Search for the cell housing the specified text and yield its [X, Y] center coordinate. 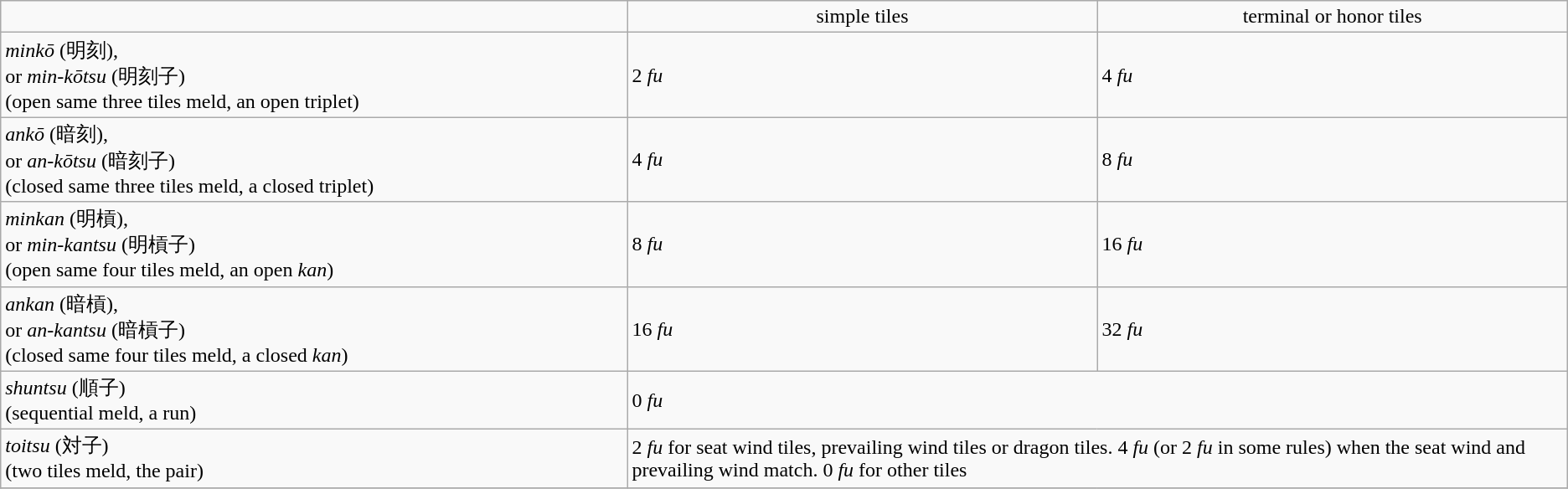
terminal or honor tiles [1332, 17]
toitsu (対子)(two tiles meld, the pair) [314, 459]
simple tiles [863, 17]
minkan (明槓),or min-kantsu (明槓子)(open same four tiles meld, an open kan) [314, 244]
2 fu [863, 75]
shuntsu (順子)(sequential meld, a run) [314, 400]
32 fu [1332, 328]
ankō (暗刻),or an-kōtsu (暗刻子)(closed same three tiles meld, a closed triplet) [314, 159]
minkō (明刻),or min-kōtsu (明刻子)(open same three tiles meld, an open triplet) [314, 75]
0 fu [1097, 400]
ankan (暗槓),or an-kantsu (暗槓子)(closed same four tiles meld, a closed kan) [314, 328]
